Pinpoint the cell where the given text exists, returning its [X, Y] midpoint coordinate. 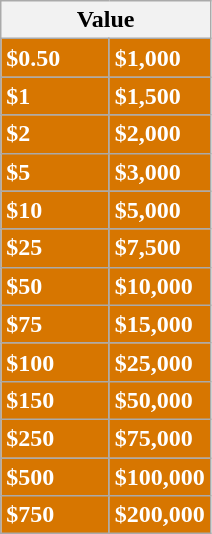
$750 [56, 515]
$2,000 [160, 134]
$5,000 [160, 210]
$150 [56, 400]
$10 [56, 210]
$1,000 [160, 58]
$75 [56, 324]
$7,500 [160, 248]
Value [106, 20]
$50 [56, 286]
$1,500 [160, 96]
$1 [56, 96]
$3,000 [160, 172]
$0.50 [56, 58]
$75,000 [160, 438]
$100 [56, 362]
$500 [56, 477]
$5 [56, 172]
$15,000 [160, 324]
$50,000 [160, 400]
$25 [56, 248]
$10,000 [160, 286]
$250 [56, 438]
$200,000 [160, 515]
$25,000 [160, 362]
$2 [56, 134]
$100,000 [160, 477]
